For the text-containing cell, return its midpoint in (X, Y) coordinate format. 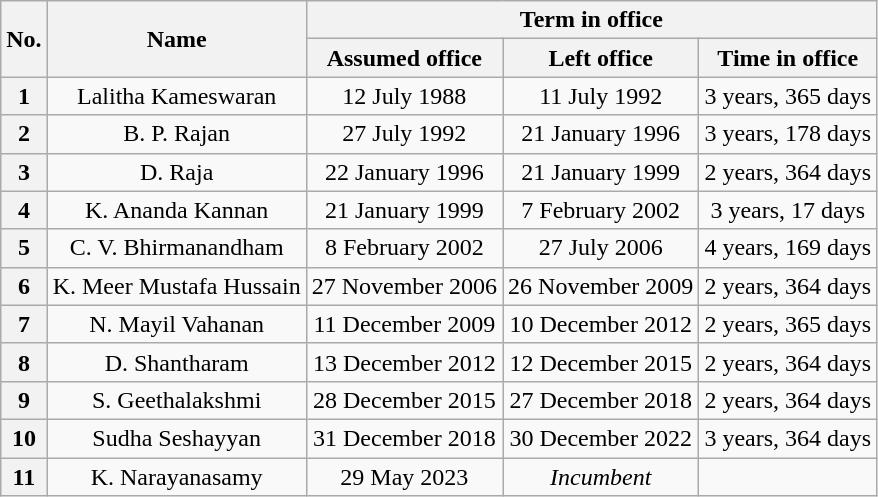
12 July 1988 (404, 96)
11 July 1992 (601, 96)
1 (24, 96)
8 February 2002 (404, 248)
3 (24, 172)
26 November 2009 (601, 286)
22 January 1996 (404, 172)
Assumed office (404, 58)
No. (24, 39)
Term in office (591, 20)
2 (24, 134)
30 December 2022 (601, 438)
11 (24, 477)
27 December 2018 (601, 400)
Name (176, 39)
3 years, 365 days (788, 96)
31 December 2018 (404, 438)
7 February 2002 (601, 210)
5 (24, 248)
Lalitha Kameswaran (176, 96)
D. Shantharam (176, 362)
6 (24, 286)
3 years, 364 days (788, 438)
29 May 2023 (404, 477)
K. Narayanasamy (176, 477)
7 (24, 324)
N. Mayil Vahanan (176, 324)
4 years, 169 days (788, 248)
2 years, 365 days (788, 324)
D. Raja (176, 172)
8 (24, 362)
C. V. Bhirmanandham (176, 248)
Incumbent (601, 477)
11 December 2009 (404, 324)
Time in office (788, 58)
27 November 2006 (404, 286)
9 (24, 400)
4 (24, 210)
12 December 2015 (601, 362)
3 years, 17 days (788, 210)
K. Meer Mustafa Hussain (176, 286)
Sudha Seshayyan (176, 438)
Left office (601, 58)
B. P. Rajan (176, 134)
3 years, 178 days (788, 134)
S. Geethalakshmi (176, 400)
21 January 1996 (601, 134)
10 (24, 438)
10 December 2012 (601, 324)
28 December 2015 (404, 400)
27 July 1992 (404, 134)
K. Ananda Kannan (176, 210)
27 July 2006 (601, 248)
13 December 2012 (404, 362)
